Return the [X, Y] coordinate for the center point of the cell that contains the specified text.  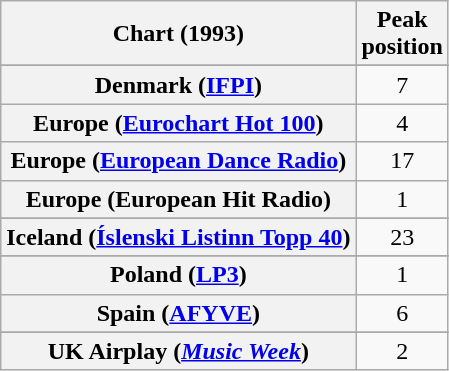
Poland (LP3) [178, 275]
Spain (AFYVE) [178, 313]
Europe (Eurochart Hot 100) [178, 123]
2 [402, 351]
Iceland (Íslenski Listinn Topp 40) [178, 237]
7 [402, 85]
23 [402, 237]
17 [402, 161]
UK Airplay (Music Week) [178, 351]
Europe (European Hit Radio) [178, 199]
Peakposition [402, 34]
Chart (1993) [178, 34]
6 [402, 313]
4 [402, 123]
Denmark (IFPI) [178, 85]
Europe (European Dance Radio) [178, 161]
